Determine the (x, y) coordinate at the center of the cell enclosing the given text.  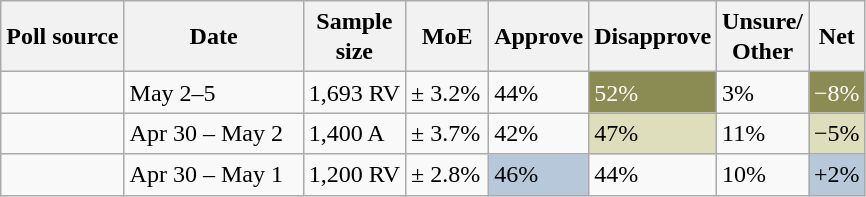
± 2.8% (448, 174)
42% (539, 134)
+2% (838, 174)
Approve (539, 36)
Net (838, 36)
Apr 30 – May 1 (214, 174)
Samplesize (354, 36)
11% (763, 134)
Poll source (62, 36)
47% (653, 134)
−5% (838, 134)
Disapprove (653, 36)
46% (539, 174)
1,693 RV (354, 92)
May 2–5 (214, 92)
3% (763, 92)
1,400 A (354, 134)
−8% (838, 92)
± 3.2% (448, 92)
± 3.7% (448, 134)
Date (214, 36)
MoE (448, 36)
10% (763, 174)
Apr 30 – May 2 (214, 134)
52% (653, 92)
Unsure/Other (763, 36)
1,200 RV (354, 174)
